Detect which cell encompasses the target text, then output its (X, Y) center coordinate. 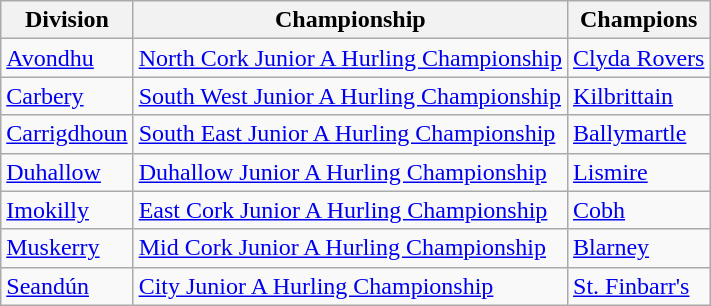
North Cork Junior A Hurling Championship (350, 58)
Champions (639, 20)
Blarney (639, 248)
Ballymartle (639, 134)
East Cork Junior A Hurling Championship (350, 210)
Lismire (639, 172)
City Junior A Hurling Championship (350, 286)
Seandún (67, 286)
Carrigdhoun (67, 134)
Mid Cork Junior A Hurling Championship (350, 248)
Championship (350, 20)
Cobh (639, 210)
Duhallow Junior A Hurling Championship (350, 172)
Duhallow (67, 172)
Kilbrittain (639, 96)
Clyda Rovers (639, 58)
Division (67, 20)
South East Junior A Hurling Championship (350, 134)
South West Junior A Hurling Championship (350, 96)
Carbery (67, 96)
Muskerry (67, 248)
Imokilly (67, 210)
St. Finbarr's (639, 286)
Avondhu (67, 58)
